Determine the [X, Y] coordinate at the center of the cell enclosing the given text.  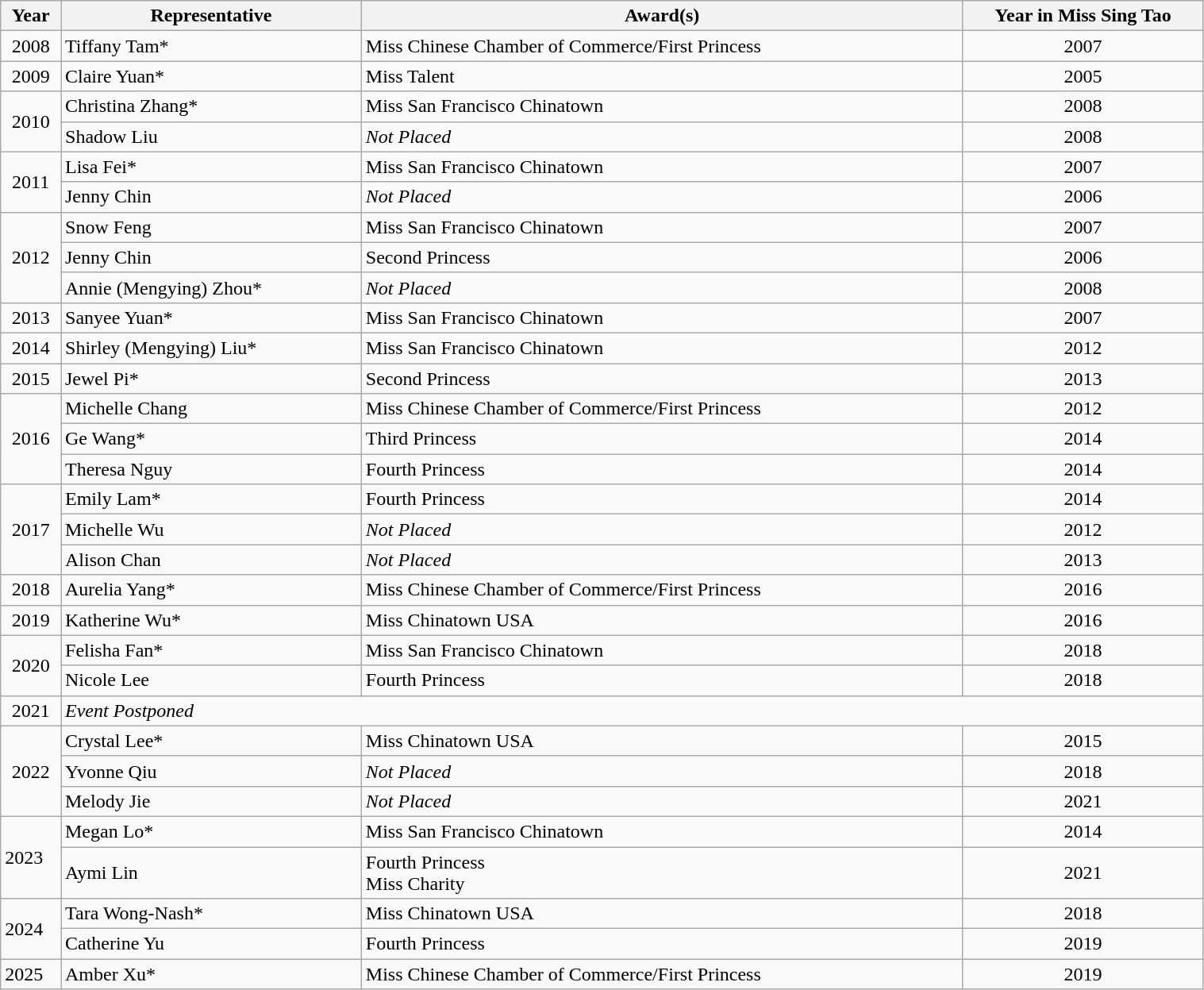
Third Princess [662, 439]
Felisha Fan* [211, 650]
Emily Lam* [211, 499]
Nicole Lee [211, 680]
Michelle Wu [211, 530]
Year [31, 16]
Representative [211, 16]
2023 [31, 857]
Katherine Wu* [211, 620]
2017 [31, 530]
Alison Chan [211, 560]
Yvonne Qiu [211, 771]
Melody Jie [211, 801]
Snow Feng [211, 227]
Event Postponed [632, 711]
2024 [31, 929]
Aurelia Yang* [211, 590]
Theresa Nguy [211, 469]
Fourth PrincessMiss Charity [662, 872]
2005 [1083, 76]
Shadow Liu [211, 137]
Award(s) [662, 16]
Shirley (Mengying) Liu* [211, 348]
Tiffany Tam* [211, 46]
Christina Zhang* [211, 106]
2025 [31, 974]
Miss Talent [662, 76]
2010 [31, 121]
Jewel Pi* [211, 379]
2020 [31, 665]
Ge Wang* [211, 439]
Sanyee Yuan* [211, 318]
Annie (Mengying) Zhou* [211, 287]
Year in Miss Sing Tao [1083, 16]
Michelle Chang [211, 409]
Claire Yuan* [211, 76]
Aymi Lin [211, 872]
Amber Xu* [211, 974]
Megan Lo* [211, 831]
Lisa Fei* [211, 167]
Crystal Lee* [211, 741]
Tara Wong-Nash* [211, 914]
2009 [31, 76]
2022 [31, 771]
Catherine Yu [211, 944]
2011 [31, 182]
